Find where the given text appears and provide that cell's center as (x, y) coordinate. 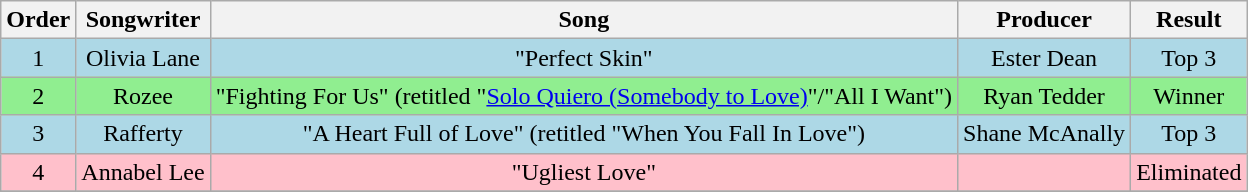
Rozee (143, 96)
Songwriter (143, 20)
Shane McAnally (1044, 134)
Rafferty (143, 134)
"Perfect Skin" (584, 58)
Eliminated (1189, 172)
Producer (1044, 20)
1 (38, 58)
4 (38, 172)
Ester Dean (1044, 58)
"Fighting For Us" (retitled "Solo Quiero (Somebody to Love)"/"All I Want") (584, 96)
"A Heart Full of Love" (retitled "When You Fall In Love") (584, 134)
Song (584, 20)
3 (38, 134)
Result (1189, 20)
Olivia Lane (143, 58)
Ryan Tedder (1044, 96)
"Ugliest Love" (584, 172)
Annabel Lee (143, 172)
Winner (1189, 96)
2 (38, 96)
Order (38, 20)
